Find where the given text appears and provide that cell's center as (X, Y) coordinate. 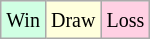
Win (24, 20)
Draw (72, 20)
Loss (126, 20)
